Pinpoint the cell where the given text exists, returning its [x, y] midpoint coordinate. 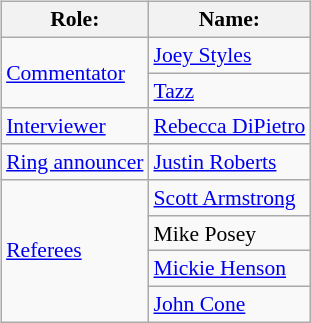
Tazz [229, 91]
John Cone [229, 305]
Role: [74, 20]
Justin Roberts [229, 162]
Referees [74, 251]
Commentator [74, 72]
Ring announcer [74, 162]
Name: [229, 20]
Mike Posey [229, 233]
Rebecca DiPietro [229, 126]
Interviewer [74, 126]
Scott Armstrong [229, 198]
Mickie Henson [229, 269]
Joey Styles [229, 55]
